Scan for the cell matching the given text and deliver its [X, Y] coordinate at center. 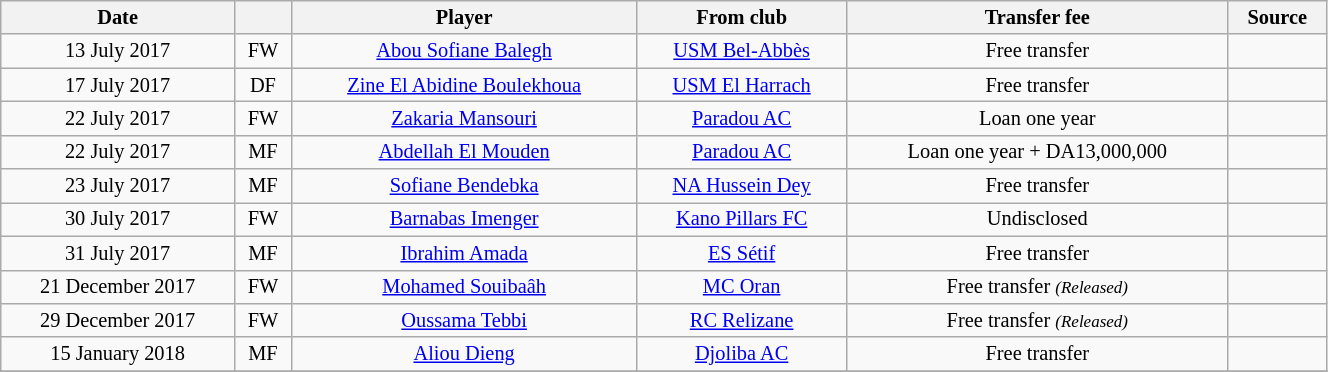
13 July 2017 [118, 51]
Source [1277, 17]
Undisclosed [1037, 219]
Player [464, 17]
Djoliba AC [742, 354]
30 July 2017 [118, 219]
NA Hussein Dey [742, 186]
DF [262, 85]
Mohamed Souibaâh [464, 287]
USM Bel-Abbès [742, 51]
RC Relizane [742, 320]
15 January 2018 [118, 354]
Zakaria Mansouri [464, 118]
Abou Sofiane Balegh [464, 51]
Kano Pillars FC [742, 219]
Loan one year [1037, 118]
Ibrahim Amada [464, 253]
From club [742, 17]
Loan one year + DA13,000,000 [1037, 152]
USM El Harrach [742, 85]
Transfer fee [1037, 17]
Barnabas Imenger [464, 219]
ES Sétif [742, 253]
17 July 2017 [118, 85]
Zine El Abidine Boulekhoua [464, 85]
Oussama Tebbi [464, 320]
31 July 2017 [118, 253]
29 December 2017 [118, 320]
Abdellah El Mouden [464, 152]
Sofiane Bendebka [464, 186]
23 July 2017 [118, 186]
Date [118, 17]
MC Oran [742, 287]
Aliou Dieng [464, 354]
21 December 2017 [118, 287]
